Locate the cell with the specified text and output its (x, y) center coordinate. 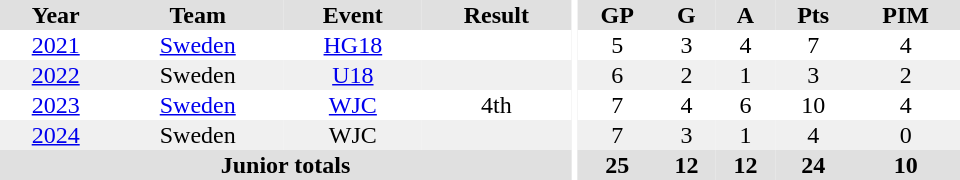
HG18 (353, 45)
25 (618, 165)
GP (618, 15)
Team (198, 15)
4th (496, 105)
G (686, 15)
24 (813, 165)
2024 (56, 135)
Result (496, 15)
2022 (56, 75)
PIM (906, 15)
2021 (56, 45)
2023 (56, 105)
Pts (813, 15)
5 (618, 45)
Event (353, 15)
A (746, 15)
0 (906, 135)
U18 (353, 75)
Year (56, 15)
Junior totals (286, 165)
